Scan for the cell matching the given text and deliver its (X, Y) coordinate at center. 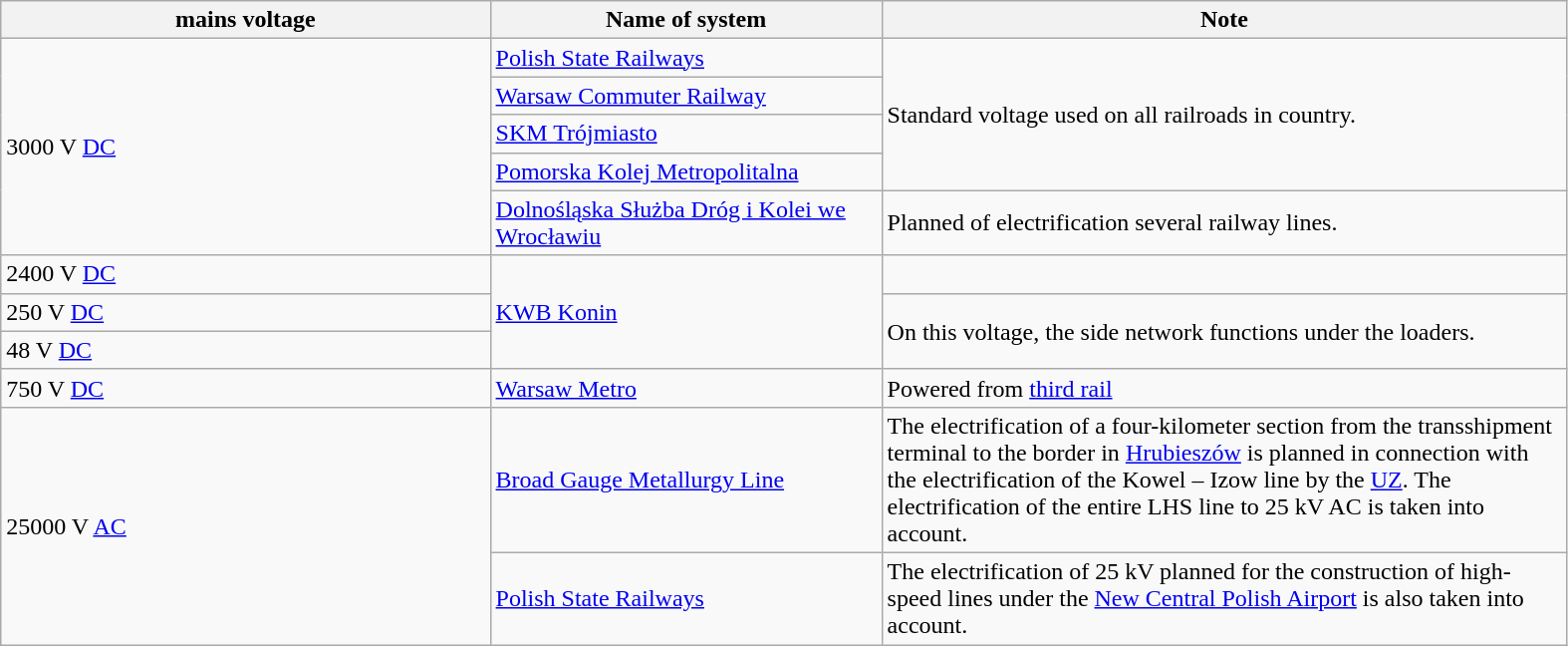
mains voltage (245, 20)
Standard voltage used on all railroads in country. (1224, 115)
SKM Trójmiasto (685, 134)
Warsaw Metro (685, 388)
Planned of electrification several railway lines. (1224, 223)
Broad Gauge Metallurgy Line (685, 480)
On this voltage, the side network functions under the loaders. (1224, 331)
250 V DC (245, 312)
KWB Konin (685, 312)
2400 V DC (245, 274)
The electrification of 25 kV planned for the construction of high-speed lines under the New Central Polish Airport is also taken into account. (1224, 598)
3000 V DC (245, 148)
Dolnośląska Służba Dróg i Kolei we Wrocławiu (685, 223)
Powered from third rail (1224, 388)
Note (1224, 20)
Name of system (685, 20)
25000 V AC (245, 525)
Pomorska Kolej Metropolitalna (685, 171)
750 V DC (245, 388)
48 V DC (245, 350)
Warsaw Commuter Railway (685, 96)
